Identify which cell holds the provided text, then report its (X, Y) central coordinate. 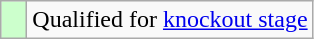
Qualified for knockout stage (170, 20)
